Capture the cell that displays the provided text and extract its [x, y] central coordinate. 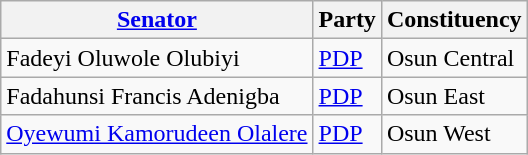
Oyewumi Kamorudeen Olalere [157, 134]
Osun Central [454, 58]
Fadahunsi Francis Adenigba [157, 96]
Constituency [454, 20]
Senator [157, 20]
Osun West [454, 134]
Party [347, 20]
Fadeyi Oluwole Olubiyi [157, 58]
Osun East [454, 96]
